Provide the [X, Y] coordinate of the cell's center where the given text is located.  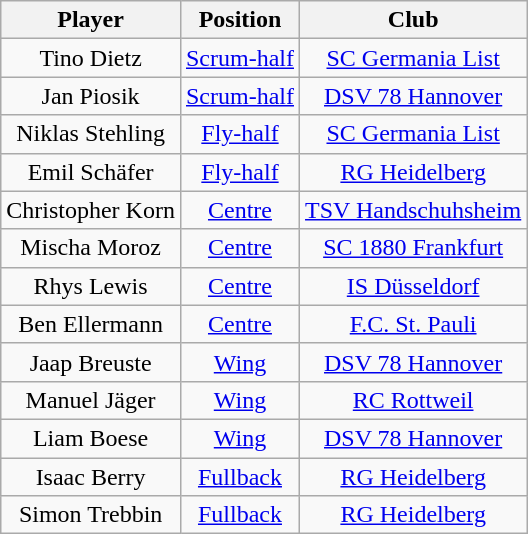
Manuel Jäger [91, 400]
Tino Dietz [91, 58]
Club [414, 20]
Liam Boese [91, 438]
Mischa Moroz [91, 248]
Ben Ellermann [91, 324]
SC 1880 Frankfurt [414, 248]
Jan Piosik [91, 96]
Position [240, 20]
Niklas Stehling [91, 134]
Player [91, 20]
Rhys Lewis [91, 286]
Isaac Berry [91, 477]
Jaap Breuste [91, 362]
TSV Handschuhsheim [414, 210]
RC Rottweil [414, 400]
F.C. St. Pauli [414, 324]
Emil Schäfer [91, 172]
Simon Trebbin [91, 515]
Christopher Korn [91, 210]
IS Düsseldorf [414, 286]
